From the cell containing the given text, extract its center point as [X, Y] coordinate. 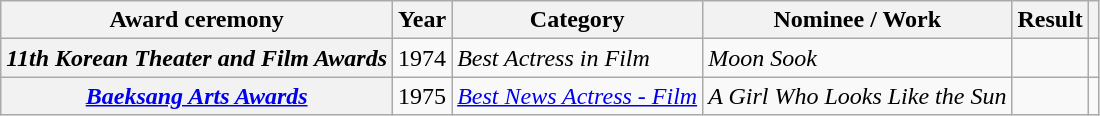
Result [1050, 20]
A Girl Who Looks Like the Sun [858, 96]
Best News Actress - Film [578, 96]
Year [422, 20]
1974 [422, 58]
11th Korean Theater and Film Awards [197, 58]
Category [578, 20]
1975 [422, 96]
Award ceremony [197, 20]
Nominee / Work [858, 20]
Baeksang Arts Awards [197, 96]
Moon Sook [858, 58]
Best Actress in Film [578, 58]
